Detect which cell encompasses the target text, then output its (x, y) center coordinate. 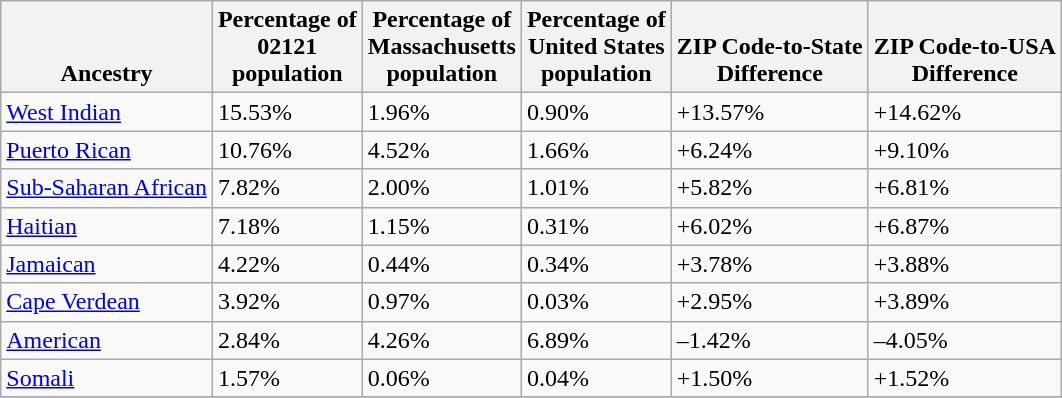
+13.57% (770, 112)
+3.88% (964, 264)
1.15% (442, 226)
0.44% (442, 264)
0.97% (442, 302)
+6.81% (964, 188)
+3.89% (964, 302)
+2.95% (770, 302)
4.26% (442, 340)
Jamaican (107, 264)
1.01% (596, 188)
+14.62% (964, 112)
15.53% (287, 112)
4.52% (442, 150)
0.90% (596, 112)
Cape Verdean (107, 302)
7.82% (287, 188)
Percentage ofMassachusettspopulation (442, 47)
Percentage of02121population (287, 47)
10.76% (287, 150)
0.03% (596, 302)
+1.50% (770, 378)
American (107, 340)
0.31% (596, 226)
Ancestry (107, 47)
+6.02% (770, 226)
–1.42% (770, 340)
7.18% (287, 226)
6.89% (596, 340)
1.96% (442, 112)
+9.10% (964, 150)
0.34% (596, 264)
Haitian (107, 226)
–4.05% (964, 340)
+5.82% (770, 188)
Somali (107, 378)
Puerto Rican (107, 150)
1.66% (596, 150)
+1.52% (964, 378)
+6.24% (770, 150)
2.84% (287, 340)
ZIP Code-to-USADifference (964, 47)
+6.87% (964, 226)
4.22% (287, 264)
West Indian (107, 112)
3.92% (287, 302)
0.04% (596, 378)
0.06% (442, 378)
ZIP Code-to-StateDifference (770, 47)
+3.78% (770, 264)
Sub-Saharan African (107, 188)
2.00% (442, 188)
1.57% (287, 378)
Percentage ofUnited Statespopulation (596, 47)
